Scan for the cell matching the given text and deliver its [x, y] coordinate at center. 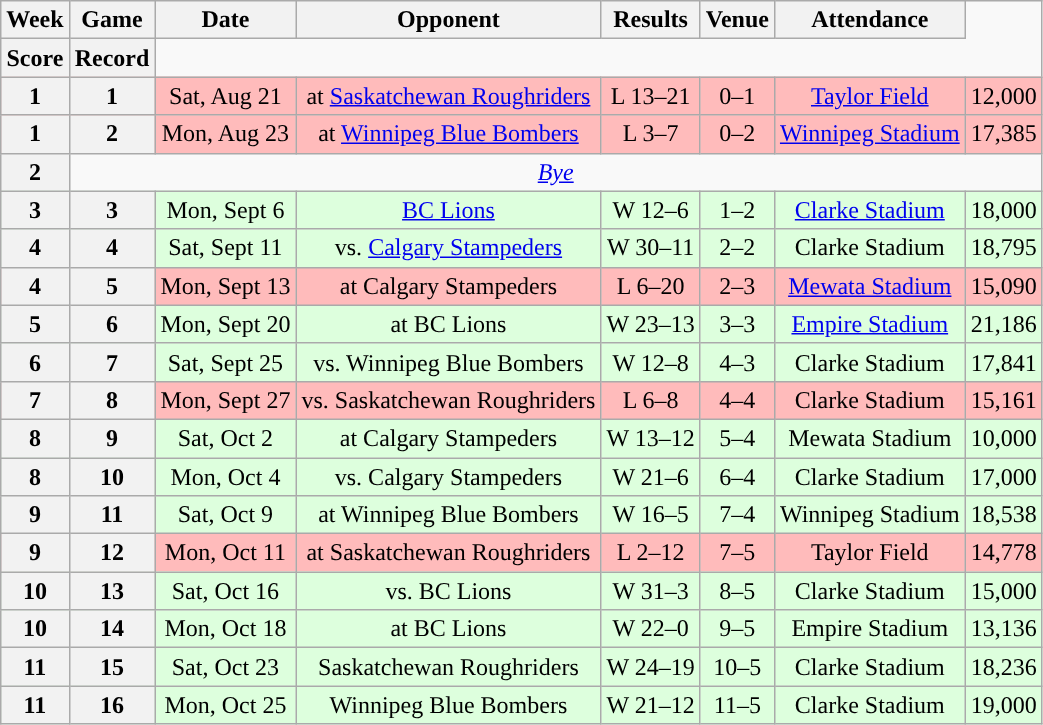
18,000 [1004, 210]
4–3 [737, 362]
L 6–8 [650, 400]
BC Lions [448, 210]
Saskatchewan Roughriders [448, 667]
vs. Winnipeg Blue Bombers [448, 362]
17,000 [1004, 477]
Score [35, 58]
5–4 [737, 438]
8–5 [737, 591]
Mon, Sept 6 [226, 210]
Sat, Oct 16 [226, 591]
13 [112, 591]
9–5 [737, 629]
11–5 [737, 705]
Mon, Sept 20 [226, 324]
12,000 [1004, 96]
L 13–21 [650, 96]
W 13–12 [650, 438]
14 [112, 629]
Sat, Oct 23 [226, 667]
Sat, Oct 2 [226, 438]
18,236 [1004, 667]
vs. BC Lions [448, 591]
W 12–8 [650, 362]
Attendance [870, 20]
0–2 [737, 134]
Opponent [448, 20]
Winnipeg Blue Bombers [448, 705]
Mon, Oct 11 [226, 553]
W 24–19 [650, 667]
21,186 [1004, 324]
1–2 [737, 210]
4–4 [737, 400]
Date [226, 20]
Mon, Oct 4 [226, 477]
Venue [737, 20]
15 [112, 667]
Mon, Sept 13 [226, 286]
W 22–0 [650, 629]
15,000 [1004, 591]
18,538 [1004, 515]
18,795 [1004, 248]
W 31–3 [650, 591]
7–5 [737, 553]
W 30–11 [650, 248]
13,136 [1004, 629]
19,000 [1004, 705]
Game [112, 20]
L 2–12 [650, 553]
Sat, Oct 9 [226, 515]
Sat, Sept 25 [226, 362]
10,000 [1004, 438]
17,385 [1004, 134]
W 16–5 [650, 515]
14,778 [1004, 553]
L 3–7 [650, 134]
Sat, Sept 11 [226, 248]
17,841 [1004, 362]
W 23–13 [650, 324]
10–5 [737, 667]
16 [112, 705]
W 12–6 [650, 210]
W 21–6 [650, 477]
7–4 [737, 515]
3–3 [737, 324]
Mon, Sept 27 [226, 400]
0–1 [737, 96]
Sat, Aug 21 [226, 96]
Mon, Aug 23 [226, 134]
Bye [556, 172]
Results [650, 20]
Mon, Oct 25 [226, 705]
12 [112, 553]
15,161 [1004, 400]
6–4 [737, 477]
2–2 [737, 248]
15,090 [1004, 286]
Mon, Oct 18 [226, 629]
vs. Saskatchewan Roughriders [448, 400]
Record [112, 58]
2–3 [737, 286]
L 6–20 [650, 286]
Week [35, 20]
W 21–12 [650, 705]
